For the text-containing cell, return its midpoint in [X, Y] coordinate format. 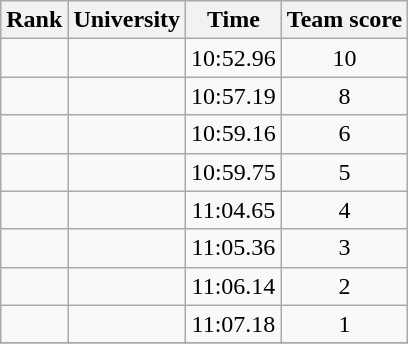
11:06.14 [234, 286]
6 [344, 134]
5 [344, 172]
10:57.19 [234, 96]
4 [344, 210]
11:05.36 [234, 248]
11:04.65 [234, 210]
1 [344, 324]
10:59.16 [234, 134]
11:07.18 [234, 324]
Time [234, 20]
3 [344, 248]
10 [344, 58]
2 [344, 286]
10:59.75 [234, 172]
8 [344, 96]
University [127, 20]
10:52.96 [234, 58]
Rank [34, 20]
Team score [344, 20]
